Capture the cell that displays the provided text and extract its (X, Y) central coordinate. 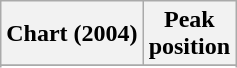
Peakposition (189, 34)
Chart (2004) (72, 34)
